Extract the [X, Y] coordinate from the center of the cell holding the provided text.  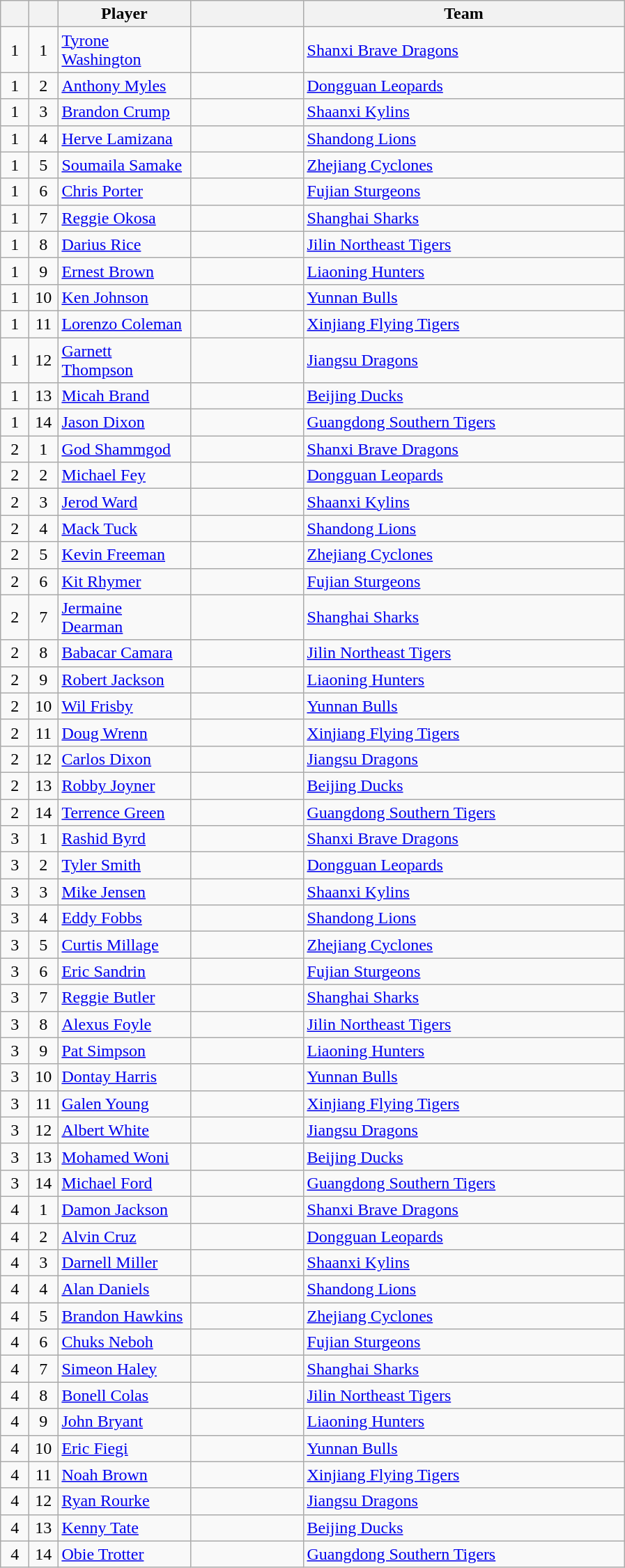
Michael Ford [124, 1183]
Alvin Cruz [124, 1236]
Eric Sandrin [124, 971]
Reggie Butler [124, 998]
Michael Fey [124, 476]
Noah Brown [124, 1475]
Obie Trotter [124, 1554]
Kevin Freeman [124, 555]
Reggie Okosa [124, 218]
Tyrone Washington [124, 50]
Rashid Byrd [124, 839]
Anthony Myles [124, 86]
Micah Brand [124, 396]
Tyler Smith [124, 865]
Pat Simpson [124, 1051]
God Shammgod [124, 449]
Chuks Neboh [124, 1342]
Carlos Dixon [124, 759]
Ryan Rourke [124, 1501]
Garnett Thompson [124, 359]
Terrence Green [124, 813]
Curtis Millage [124, 945]
Alexus Foyle [124, 1024]
Wil Frisby [124, 706]
Darius Rice [124, 244]
Jason Dixon [124, 423]
Team [464, 14]
Babacar Camara [124, 653]
Ernest Brown [124, 271]
Mike Jensen [124, 892]
Eddy Fobbs [124, 918]
Soumaila Samake [124, 165]
Bonell Colas [124, 1395]
Damon Jackson [124, 1209]
Robert Jackson [124, 680]
Mohamed Woni [124, 1157]
Doug Wrenn [124, 732]
Jermaine Dearman [124, 617]
Darnell Miller [124, 1263]
Ken Johnson [124, 297]
Player [124, 14]
Albert White [124, 1130]
Jerod Ward [124, 502]
Alan Daniels [124, 1289]
Eric Fiegi [124, 1448]
Lorenzo Coleman [124, 324]
Brandon Crump [124, 112]
Kenny Tate [124, 1528]
Galen Young [124, 1104]
Brandon Hawkins [124, 1316]
Mack Tuck [124, 528]
Chris Porter [124, 191]
Robby Joyner [124, 785]
Kit Rhymer [124, 581]
Simeon Haley [124, 1369]
John Bryant [124, 1422]
Herve Lamizana [124, 139]
Dontay Harris [124, 1077]
